Return [x, y] of the center of cell containing provided text 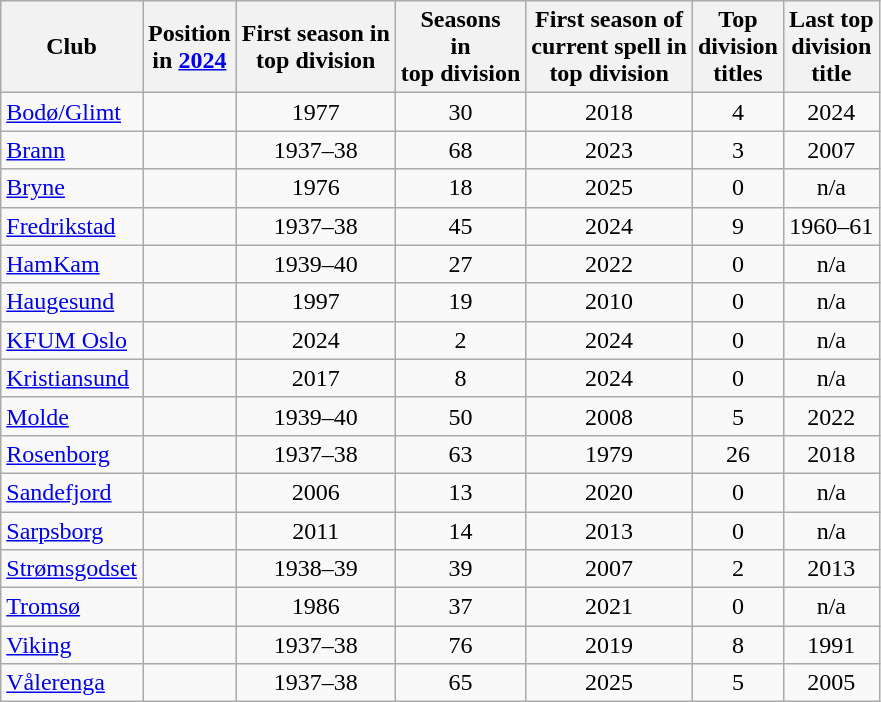
76 [460, 645]
Seasonsintop division [460, 47]
Club [72, 47]
Strømsgodset [72, 569]
2011 [316, 531]
1986 [316, 607]
Tromsø [72, 607]
1979 [610, 454]
Sarpsborg [72, 531]
2008 [610, 416]
30 [460, 112]
1960–61 [831, 226]
First season intop division [316, 47]
Haugesund [72, 302]
1977 [316, 112]
Bryne [72, 188]
9 [738, 226]
26 [738, 454]
50 [460, 416]
2010 [610, 302]
18 [460, 188]
Positionin 2024 [189, 47]
2005 [831, 683]
45 [460, 226]
3 [738, 150]
39 [460, 569]
63 [460, 454]
1976 [316, 188]
Top divisiontitles [738, 47]
14 [460, 531]
HamKam [72, 264]
Kristiansund [72, 378]
13 [460, 492]
Viking [72, 645]
1997 [316, 302]
2023 [610, 150]
First season ofcurrent spell intop division [610, 47]
2021 [610, 607]
Molde [72, 416]
2019 [610, 645]
Brann [72, 150]
65 [460, 683]
2006 [316, 492]
19 [460, 302]
2020 [610, 492]
Fredrikstad [72, 226]
Bodø/Glimt [72, 112]
Last topdivisiontitle [831, 47]
Rosenborg [72, 454]
Vålerenga [72, 683]
1938–39 [316, 569]
Sandefjord [72, 492]
4 [738, 112]
68 [460, 150]
KFUM Oslo [72, 340]
1991 [831, 645]
27 [460, 264]
37 [460, 607]
2017 [316, 378]
